Pinpoint the cell where the given text exists, returning its (x, y) midpoint coordinate. 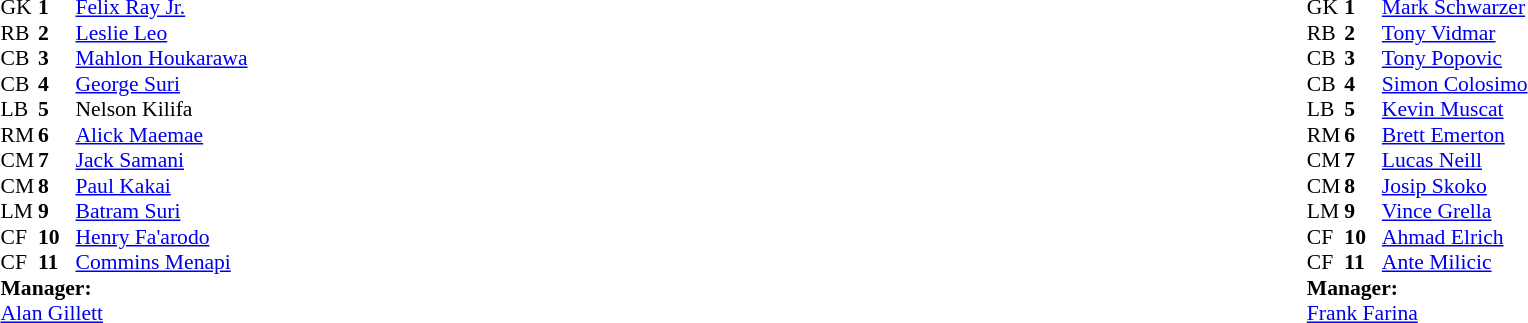
Kevin Muscat (1455, 109)
Ahmad Elrich (1455, 237)
Lucas Neill (1455, 161)
Paul Kakai (162, 186)
Commins Menapi (162, 263)
Josip Skoko (1455, 186)
Tony Vidmar (1455, 33)
Alick Maemae (162, 135)
Simon Colosimo (1455, 84)
Ante Milicic (1455, 263)
Batram Suri (162, 211)
Vince Grella (1455, 211)
Jack Samani (162, 161)
Nelson Kilifa (162, 109)
Leslie Leo (162, 33)
Brett Emerton (1455, 135)
Tony Popovic (1455, 59)
Henry Fa'arodo (162, 237)
George Suri (162, 84)
Mahlon Houkarawa (162, 59)
